Identify which cell holds the provided text, then report its [X, Y] central coordinate. 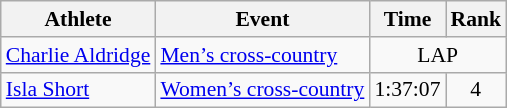
1:37:07 [407, 90]
Athlete [78, 19]
Women’s cross-country [262, 90]
Charlie Aldridge [78, 55]
4 [476, 90]
Time [407, 19]
Isla Short [78, 90]
Event [262, 19]
Men’s cross-country [262, 55]
LAP [438, 55]
Rank [476, 19]
